Return the [x, y] coordinate for the center point of the cell that contains the specified text.  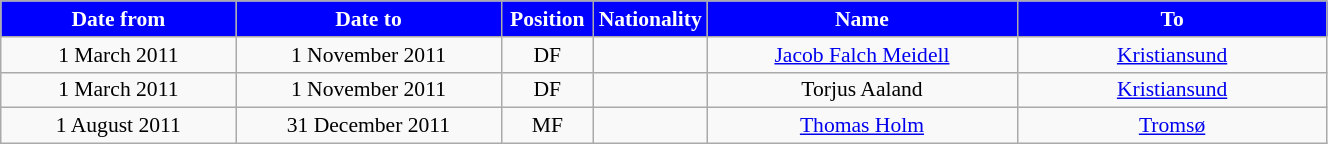
Jacob Falch Meidell [862, 55]
1 August 2011 [118, 126]
To [1172, 19]
Date from [118, 19]
31 December 2011 [368, 126]
Tromsø [1172, 126]
MF [548, 126]
Position [548, 19]
Nationality [650, 19]
Torjus Aaland [862, 90]
Name [862, 19]
Date to [368, 19]
Thomas Holm [862, 126]
